Identify which cell holds the provided text, then report its (X, Y) central coordinate. 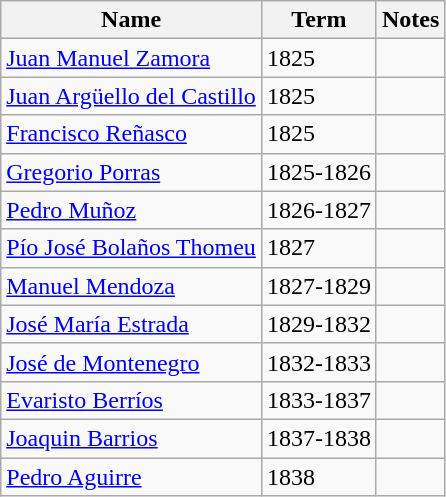
Term (318, 20)
1826-1827 (318, 210)
Pío José Bolaños Thomeu (132, 248)
José María Estrada (132, 324)
Pedro Muñoz (132, 210)
1838 (318, 477)
1833-1837 (318, 400)
José de Montenegro (132, 362)
Juan Argüello del Castillo (132, 96)
Gregorio Porras (132, 172)
Joaquin Barrios (132, 438)
1832-1833 (318, 362)
1827-1829 (318, 286)
Francisco Reñasco (132, 134)
Name (132, 20)
1827 (318, 248)
Juan Manuel Zamora (132, 58)
Manuel Mendoza (132, 286)
1829-1832 (318, 324)
Notes (410, 20)
Pedro Aguirre (132, 477)
1825-1826 (318, 172)
1837-1838 (318, 438)
Evaristo Berríos (132, 400)
